Return [x, y] of the center of cell containing provided text 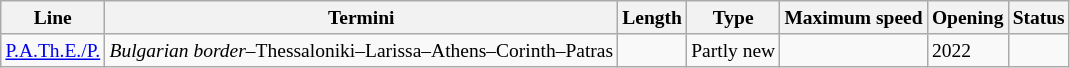
Length [652, 18]
Partly new [734, 50]
Opening [968, 18]
Line [53, 18]
Status [1038, 18]
2022 [968, 50]
Maximum speed [854, 18]
Bulgarian border–Thessaloniki–Larissa–Athens–Corinth–Patras [362, 50]
P.A.Th.E./P. [53, 50]
Termini [362, 18]
Type [734, 18]
